Determine the (X, Y) coordinate at the center of the cell enclosing the given text.  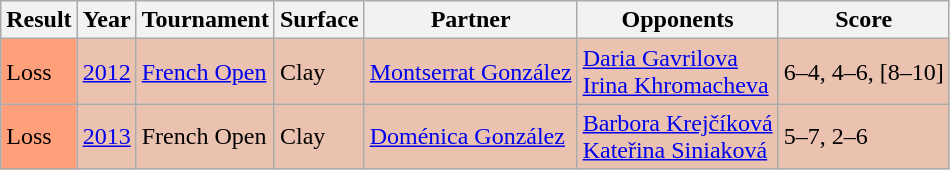
Partner (470, 20)
Opponents (678, 20)
2012 (106, 72)
Year (106, 20)
Daria Gavrilova Irina Khromacheva (678, 72)
2013 (106, 136)
6–4, 4–6, [8–10] (864, 72)
Surface (319, 20)
Result (39, 20)
Doménica González (470, 136)
Tournament (205, 20)
Barbora Krejčíková Kateřina Siniaková (678, 136)
Score (864, 20)
Montserrat González (470, 72)
5–7, 2–6 (864, 136)
